Output the [x, y] coordinate of the center of the cell containing the given text.  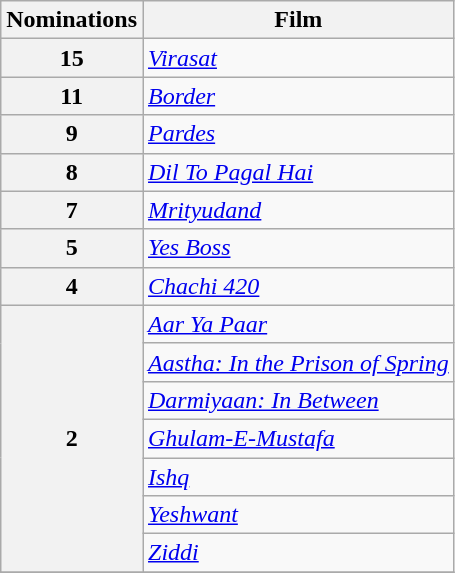
Nominations [72, 20]
Chachi 420 [298, 286]
Dil To Pagal Hai [298, 172]
Darmiyaan: In Between [298, 400]
Aar Ya Paar [298, 324]
Yeshwant [298, 515]
Aastha: In the Prison of Spring [298, 362]
Mrityudand [298, 210]
Virasat [298, 58]
Border [298, 96]
15 [72, 58]
Pardes [298, 134]
5 [72, 248]
4 [72, 286]
7 [72, 210]
9 [72, 134]
Ziddi [298, 553]
Ghulam-E-Mustafa [298, 438]
Ishq [298, 477]
Film [298, 20]
Yes Boss [298, 248]
8 [72, 172]
11 [72, 96]
2 [72, 438]
